Scan for the cell matching the given text and deliver its (X, Y) coordinate at center. 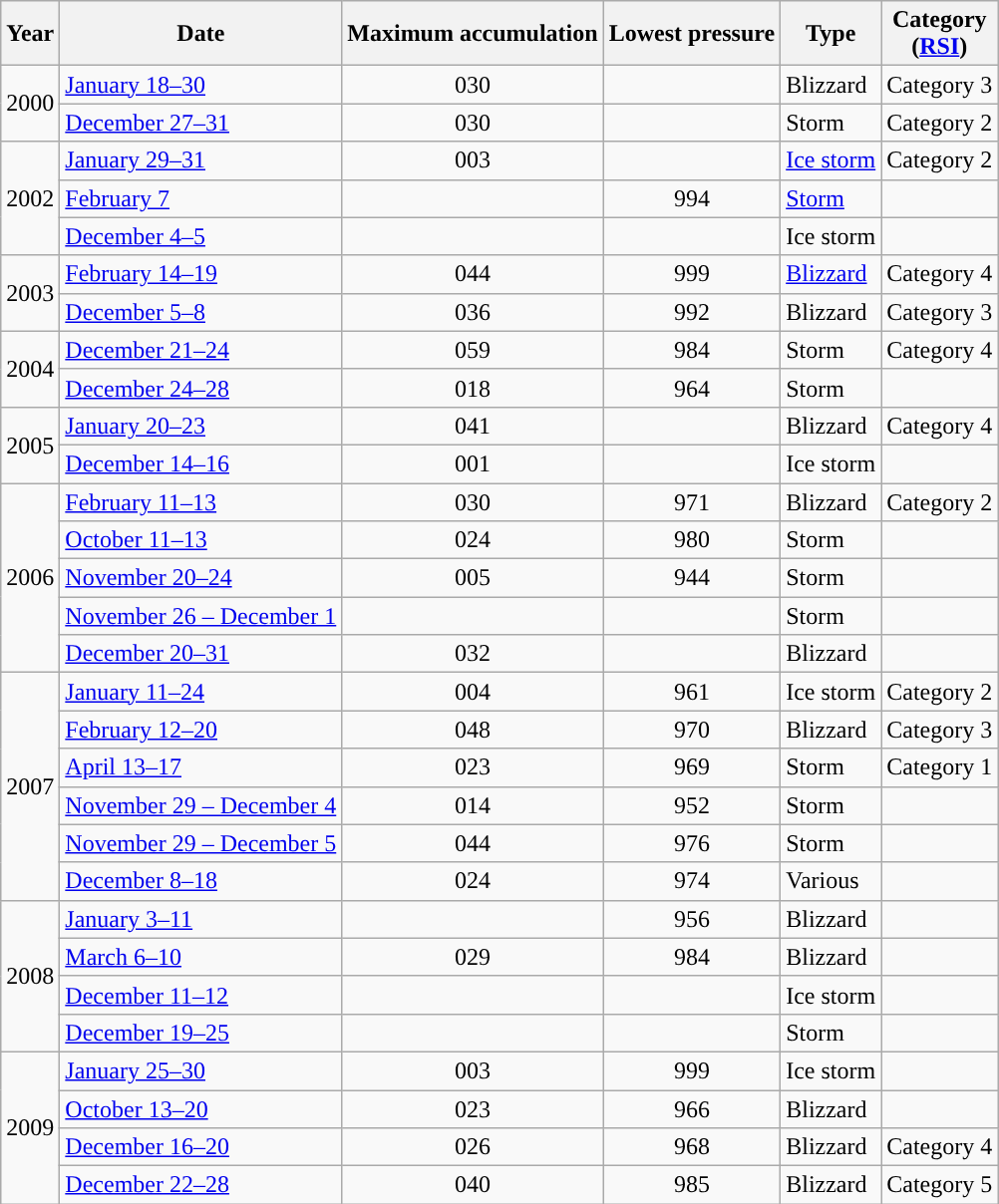
Year (30, 34)
2002 (30, 198)
964 (692, 388)
October 13–20 (201, 1109)
Various (832, 881)
November 20–24 (201, 578)
041 (473, 426)
059 (473, 350)
994 (692, 198)
029 (473, 957)
2008 (30, 976)
Type (832, 34)
2009 (30, 1127)
001 (473, 463)
970 (692, 730)
985 (692, 1185)
October 11–13 (201, 540)
February 14–19 (201, 274)
January 29–31 (201, 160)
944 (692, 578)
2005 (30, 445)
November 26 – December 1 (201, 616)
2000 (30, 104)
February 7 (201, 198)
974 (692, 881)
December 5–8 (201, 312)
December 21–24 (201, 350)
980 (692, 540)
Maximum accumulation (473, 34)
December 16–20 (201, 1147)
048 (473, 730)
November 29 – December 4 (201, 805)
040 (473, 1185)
February 11–13 (201, 501)
December 22–28 (201, 1185)
Category (RSI) (939, 34)
January 25–30 (201, 1070)
March 6–10 (201, 957)
Category 5 (939, 1185)
2004 (30, 369)
April 13–17 (201, 767)
Date (201, 34)
036 (473, 312)
December 19–25 (201, 1033)
December 14–16 (201, 463)
Lowest pressure (692, 34)
2003 (30, 293)
969 (692, 767)
956 (692, 919)
December 8–18 (201, 881)
004 (473, 692)
December 24–28 (201, 388)
January 11–24 (201, 692)
2007 (30, 786)
2006 (30, 577)
976 (692, 843)
January 18–30 (201, 85)
December 20–31 (201, 654)
December 4–5 (201, 236)
961 (692, 692)
January 3–11 (201, 919)
November 29 – December 5 (201, 843)
Category 1 (939, 767)
992 (692, 312)
January 20–23 (201, 426)
018 (473, 388)
026 (473, 1147)
014 (473, 805)
968 (692, 1147)
032 (473, 654)
971 (692, 501)
952 (692, 805)
February 12–20 (201, 730)
966 (692, 1109)
December 11–12 (201, 995)
005 (473, 578)
December 27–31 (201, 123)
